Search for the cell housing the specified text and yield its (X, Y) center coordinate. 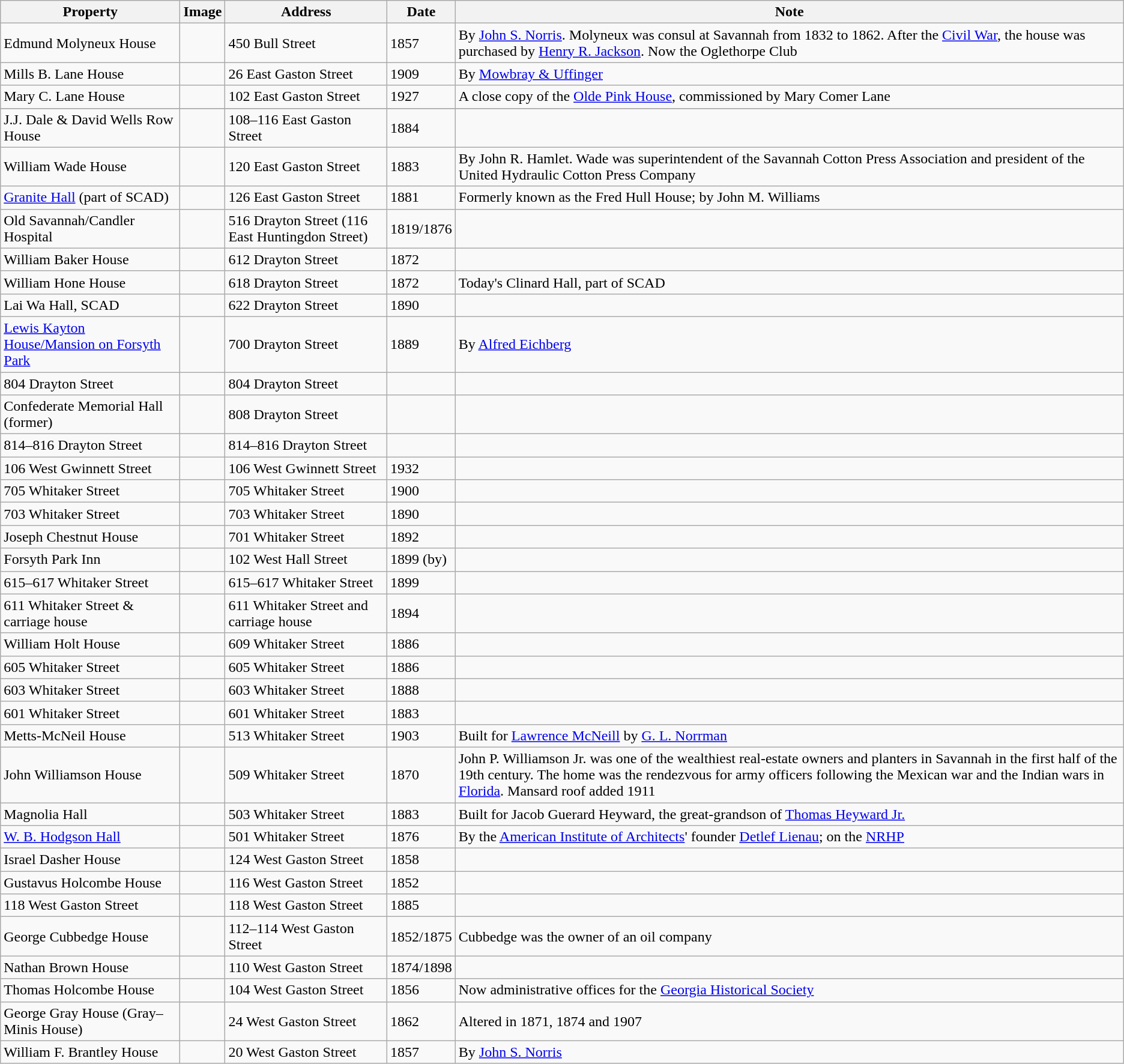
116 West Gaston Street (306, 883)
1870 (421, 775)
A close copy of the Olde Pink House, commissioned by Mary Comer Lane (789, 97)
1932 (421, 468)
24 West Gaston Street (306, 1021)
Forsyth Park Inn (90, 560)
Built for Lawrence McNeill by G. L. Norrman (789, 736)
Gustavus Holcombe House (90, 883)
808 Drayton Street (306, 414)
503 Whitaker Street (306, 814)
By John S. Norris (789, 1052)
Thomas Holcombe House (90, 990)
Mills B. Lane House (90, 74)
1858 (421, 860)
Now administrative offices for the Georgia Historical Society (789, 990)
513 Whitaker Street (306, 736)
622 Drayton Street (306, 305)
Image (203, 12)
1852/1875 (421, 937)
Altered in 1871, 1874 and 1907 (789, 1021)
Israel Dasher House (90, 860)
William Baker House (90, 259)
1892 (421, 537)
102 West Hall Street (306, 560)
26 East Gaston Street (306, 74)
1888 (421, 690)
Address (306, 12)
Lewis Kayton House/Mansion on Forsyth Park (90, 344)
Nathan Brown House (90, 967)
104 West Gaston Street (306, 990)
By John R. Hamlet. Wade was superintendent of the Savannah Cotton Press Association and president of the United Hydraulic Cotton Press Company (789, 167)
By Alfred Eichberg (789, 344)
501 Whitaker Street (306, 837)
Joseph Chestnut House (90, 537)
Confederate Memorial Hall (former) (90, 414)
120 East Gaston Street (306, 167)
William Holt House (90, 644)
1889 (421, 344)
450 Bull Street (306, 43)
1876 (421, 837)
618 Drayton Street (306, 282)
124 West Gaston Street (306, 860)
W. B. Hodgson Hall (90, 837)
108–116 East Gaston Street (306, 127)
1856 (421, 990)
1874/1898 (421, 967)
1900 (421, 491)
Date (421, 12)
102 East Gaston Street (306, 97)
1862 (421, 1021)
Magnolia Hall (90, 814)
1899 (by) (421, 560)
20 West Gaston Street (306, 1052)
Cubbedge was the owner of an oil company (789, 937)
701 Whitaker Street (306, 537)
1884 (421, 127)
Built for Jacob Guerard Heyward, the great-grandson of Thomas Heyward Jr. (789, 814)
1881 (421, 198)
1927 (421, 97)
Metts-McNeil House (90, 736)
Formerly known as the Fred Hull House; by John M. Williams (789, 198)
1894 (421, 614)
John Williamson House (90, 775)
Granite Hall (part of SCAD) (90, 198)
Note (789, 12)
612 Drayton Street (306, 259)
1909 (421, 74)
110 West Gaston Street (306, 967)
J.J. Dale & David Wells Row House (90, 127)
Today's Clinard Hall, part of SCAD (789, 282)
Property (90, 12)
William Wade House (90, 167)
1885 (421, 905)
1819/1876 (421, 228)
1852 (421, 883)
1899 (421, 582)
William F. Brantley House (90, 1052)
611 Whitaker Street and carriage house (306, 614)
William Hone House (90, 282)
516 Drayton Street (116 East Huntingdon Street) (306, 228)
By the American Institute of Architects' founder Detlef Lienau; on the NRHP (789, 837)
700 Drayton Street (306, 344)
Edmund Molyneux House (90, 43)
Lai Wa Hall, SCAD (90, 305)
112–114 West Gaston Street (306, 937)
George Gray House (Gray–Minis House) (90, 1021)
126 East Gaston Street (306, 198)
By Mowbray & Uffinger (789, 74)
609 Whitaker Street (306, 644)
611 Whitaker Street & carriage house (90, 614)
Old Savannah/Candler Hospital (90, 228)
George Cubbedge House (90, 937)
509 Whitaker Street (306, 775)
1903 (421, 736)
Mary C. Lane House (90, 97)
